From the cell containing the given text, extract its center point as (x, y) coordinate. 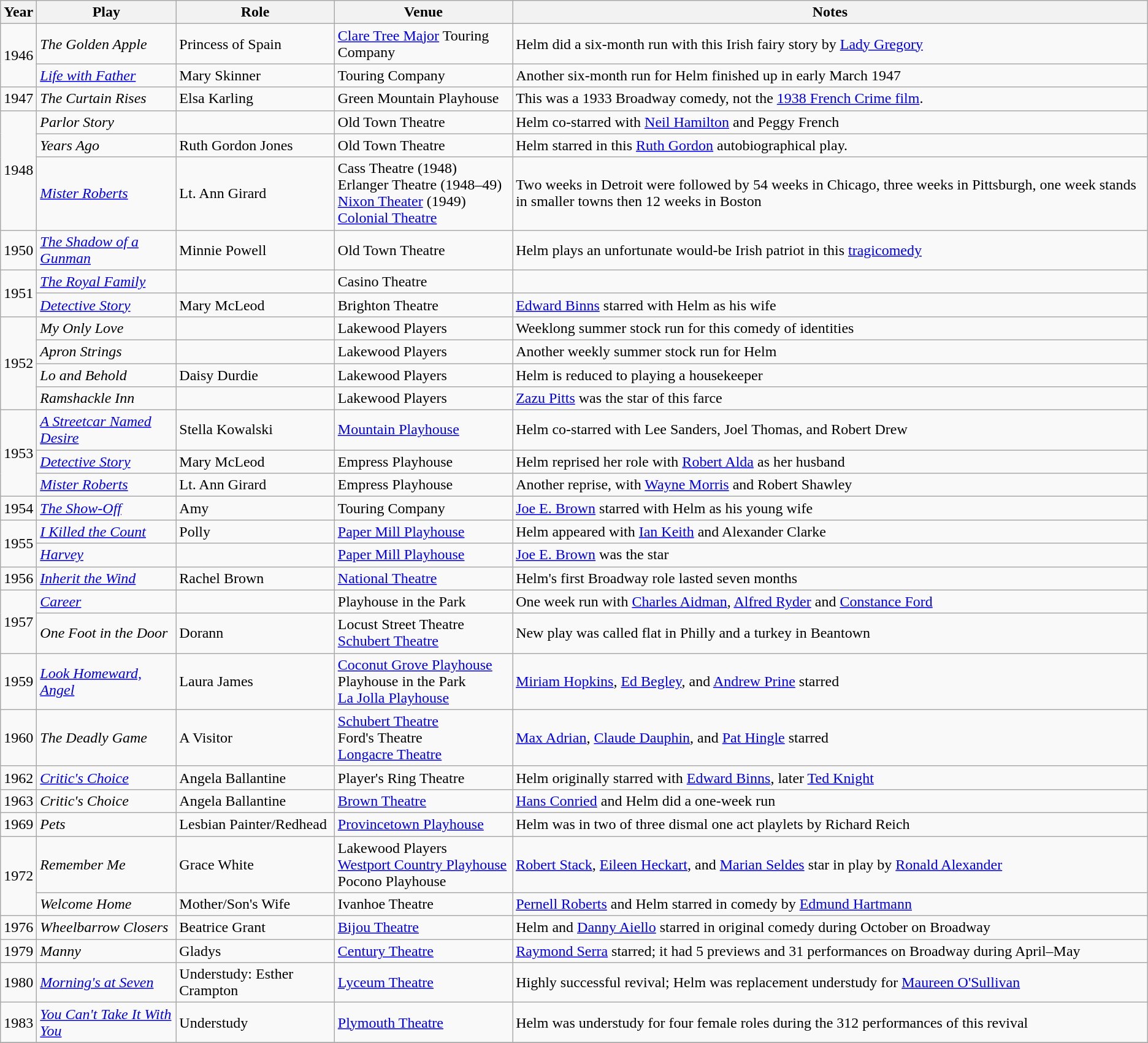
Look Homeward, Angel (107, 681)
Schubert TheatreFord's TheatreLongacre Theatre (423, 738)
Polly (255, 532)
Gladys (255, 951)
Lo and Behold (107, 375)
Grace White (255, 865)
National Theatre (423, 578)
Inherit the Wind (107, 578)
1956 (18, 578)
Dorann (255, 633)
1950 (18, 250)
Ramshackle Inn (107, 399)
Hans Conried and Helm did a one-week run (830, 801)
Laura James (255, 681)
1983 (18, 1023)
Casino Theatre (423, 281)
Parlor Story (107, 122)
1969 (18, 824)
Helm co-starred with Neil Hamilton and Peggy French (830, 122)
Plymouth Theatre (423, 1023)
Elsa Karling (255, 99)
Weeklong summer stock run for this comedy of identities (830, 328)
Helm originally starred with Edward Binns, later Ted Knight (830, 777)
Joe E. Brown starred with Helm as his young wife (830, 508)
Bijou Theatre (423, 928)
Helm was in two of three dismal one act playlets by Richard Reich (830, 824)
Mary Skinner (255, 75)
Helm reprised her role with Robert Alda as her husband (830, 462)
1962 (18, 777)
I Killed the Count (107, 532)
1980 (18, 982)
Max Adrian, Claude Dauphin, and Pat Hingle starred (830, 738)
1955 (18, 543)
A Visitor (255, 738)
Pernell Roberts and Helm starred in comedy by Edmund Hartmann (830, 904)
1947 (18, 99)
The Show-Off (107, 508)
Highly successful revival; Helm was replacement understudy for Maureen O'Sullivan (830, 982)
Playhouse in the Park (423, 602)
Another reprise, with Wayne Morris and Robert Shawley (830, 485)
1952 (18, 363)
Zazu Pitts was the star of this farce (830, 399)
Locust Street TheatreSchubert Theatre (423, 633)
Robert Stack, Eileen Heckart, and Marian Seldes star in play by Ronald Alexander (830, 865)
Venue (423, 12)
Brighton Theatre (423, 305)
1951 (18, 293)
Notes (830, 12)
Lakewood PlayersWestport Country PlayhousePocono Playhouse (423, 865)
Remember Me (107, 865)
Daisy Durdie (255, 375)
Understudy (255, 1023)
Princess of Spain (255, 44)
The Royal Family (107, 281)
Morning's at Seven (107, 982)
Stella Kowalski (255, 430)
Beatrice Grant (255, 928)
Helm was understudy for four female roles during the 312 performances of this revival (830, 1023)
Helm starred in this Ruth Gordon autobiographical play. (830, 145)
The Shadow of a Gunman (107, 250)
Wheelbarrow Closers (107, 928)
Cass Theatre (1948) Erlanger Theatre (1948–49) Nixon Theater (1949) Colonial Theatre (423, 194)
Apron Strings (107, 351)
The Deadly Game (107, 738)
This was a 1933 Broadway comedy, not the 1938 French Crime film. (830, 99)
1963 (18, 801)
Career (107, 602)
Green Mountain Playhouse (423, 99)
The Golden Apple (107, 44)
1948 (18, 170)
Brown Theatre (423, 801)
New play was called flat in Philly and a turkey in Beantown (830, 633)
Helm and Danny Aiello starred in original comedy during October on Broadway (830, 928)
Harvey (107, 555)
Amy (255, 508)
Life with Father (107, 75)
Role (255, 12)
A Streetcar Named Desire (107, 430)
Lyceum Theatre (423, 982)
Joe E. Brown was the star (830, 555)
1954 (18, 508)
Another weekly summer stock run for Helm (830, 351)
Helm appeared with Ian Keith and Alexander Clarke (830, 532)
Ruth Gordon Jones (255, 145)
Helm plays an unfortunate would-be Irish patriot in this tragicomedy (830, 250)
Clare Tree Major Touring Company (423, 44)
1960 (18, 738)
One Foot in the Door (107, 633)
Pets (107, 824)
My Only Love (107, 328)
1976 (18, 928)
1957 (18, 622)
Helm is reduced to playing a housekeeper (830, 375)
Another six-month run for Helm finished up in early March 1947 (830, 75)
Provincetown Playhouse (423, 824)
Manny (107, 951)
Helm's first Broadway role lasted seven months (830, 578)
Miriam Hopkins, Ed Begley, and Andrew Prine starred (830, 681)
1979 (18, 951)
Coconut Grove PlayhousePlayhouse in the ParkLa Jolla Playhouse (423, 681)
Play (107, 12)
Understudy: Esther Crampton (255, 982)
Edward Binns starred with Helm as his wife (830, 305)
The Curtain Rises (107, 99)
Welcome Home (107, 904)
1959 (18, 681)
Rachel Brown (255, 578)
Year (18, 12)
You Can't Take It With You (107, 1023)
Mother/Son's Wife (255, 904)
Ivanhoe Theatre (423, 904)
Years Ago (107, 145)
1953 (18, 454)
1972 (18, 876)
Player's Ring Theatre (423, 777)
Mountain Playhouse (423, 430)
1946 (18, 55)
Lesbian Painter/Redhead (255, 824)
Two weeks in Detroit were followed by 54 weeks in Chicago, three weeks in Pittsburgh, one week stands in smaller towns then 12 weeks in Boston (830, 194)
Helm co-starred with Lee Sanders, Joel Thomas, and Robert Drew (830, 430)
Raymond Serra starred; it had 5 previews and 31 performances on Broadway during April–May (830, 951)
One week run with Charles Aidman, Alfred Ryder and Constance Ford (830, 602)
Century Theatre (423, 951)
Minnie Powell (255, 250)
Helm did a six-month run with this Irish fairy story by Lady Gregory (830, 44)
